Search for the cell housing the specified text and yield its [x, y] center coordinate. 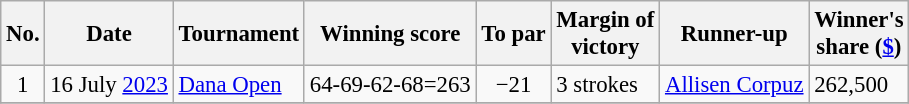
Runner-up [734, 34]
Winning score [390, 34]
1 [23, 85]
3 strokes [606, 85]
To par [514, 34]
Tournament [238, 34]
Margin ofvictory [606, 34]
Date [109, 34]
No. [23, 34]
−21 [514, 85]
Winner'sshare ($) [859, 34]
Dana Open [238, 85]
16 July 2023 [109, 85]
64-69-62-68=263 [390, 85]
Allisen Corpuz [734, 85]
262,500 [859, 85]
